Determine the [X, Y] coordinate at the center of the cell enclosing the given text.  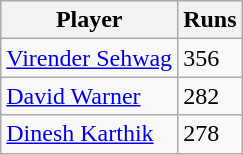
278 [210, 134]
David Warner [90, 96]
282 [210, 96]
Runs [210, 20]
356 [210, 58]
Virender Sehwag [90, 58]
Player [90, 20]
Dinesh Karthik [90, 134]
